Identify which cell holds the provided text, then report its [x, y] central coordinate. 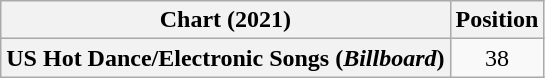
US Hot Dance/Electronic Songs (Billboard) [226, 58]
Chart (2021) [226, 20]
Position [497, 20]
38 [497, 58]
